Identify which cell holds the provided text, then report its [x, y] central coordinate. 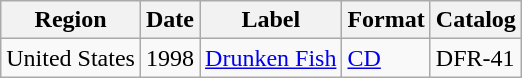
CD [386, 58]
1998 [170, 58]
Drunken Fish [271, 58]
Region [71, 20]
DFR-41 [476, 58]
Format [386, 20]
United States [71, 58]
Date [170, 20]
Label [271, 20]
Catalog [476, 20]
